Detect which cell encompasses the target text, then output its [X, Y] center coordinate. 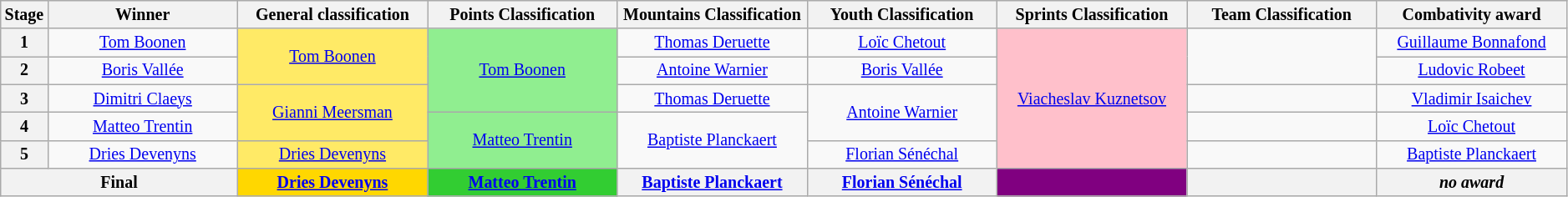
4 [24, 127]
Mountains Classification [712, 15]
Gianni Meersman [332, 112]
Stage [24, 15]
Team Classification [1281, 15]
Final [119, 182]
Youth Classification [902, 15]
3 [24, 98]
no award [1472, 182]
5 [24, 154]
Viacheslav Kuznetsov [1091, 98]
Ludovic Robeet [1472, 70]
2 [24, 70]
Winner [142, 15]
Sprints Classification [1091, 15]
Dimitri Claeys [142, 98]
Points Classification [523, 15]
Combativity award [1472, 15]
Vladimir Isaichev [1472, 98]
Guillaume Bonnafond [1472, 43]
1 [24, 43]
General classification [332, 15]
